Identify which cell holds the provided text, then report its [X, Y] central coordinate. 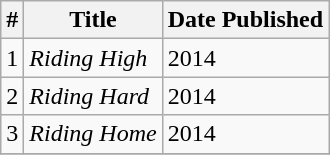
Riding Hard [93, 96]
Riding Home [93, 134]
2 [12, 96]
3 [12, 134]
Title [93, 20]
Date Published [245, 20]
1 [12, 58]
# [12, 20]
Riding High [93, 58]
